For the text-containing cell, return its midpoint in (X, Y) coordinate format. 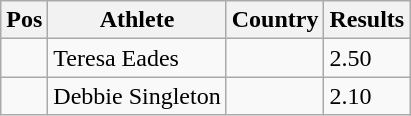
2.50 (367, 58)
Teresa Eades (137, 58)
Country (275, 20)
Athlete (137, 20)
Debbie Singleton (137, 96)
Pos (24, 20)
2.10 (367, 96)
Results (367, 20)
